Identify which cell holds the provided text, then report its [x, y] central coordinate. 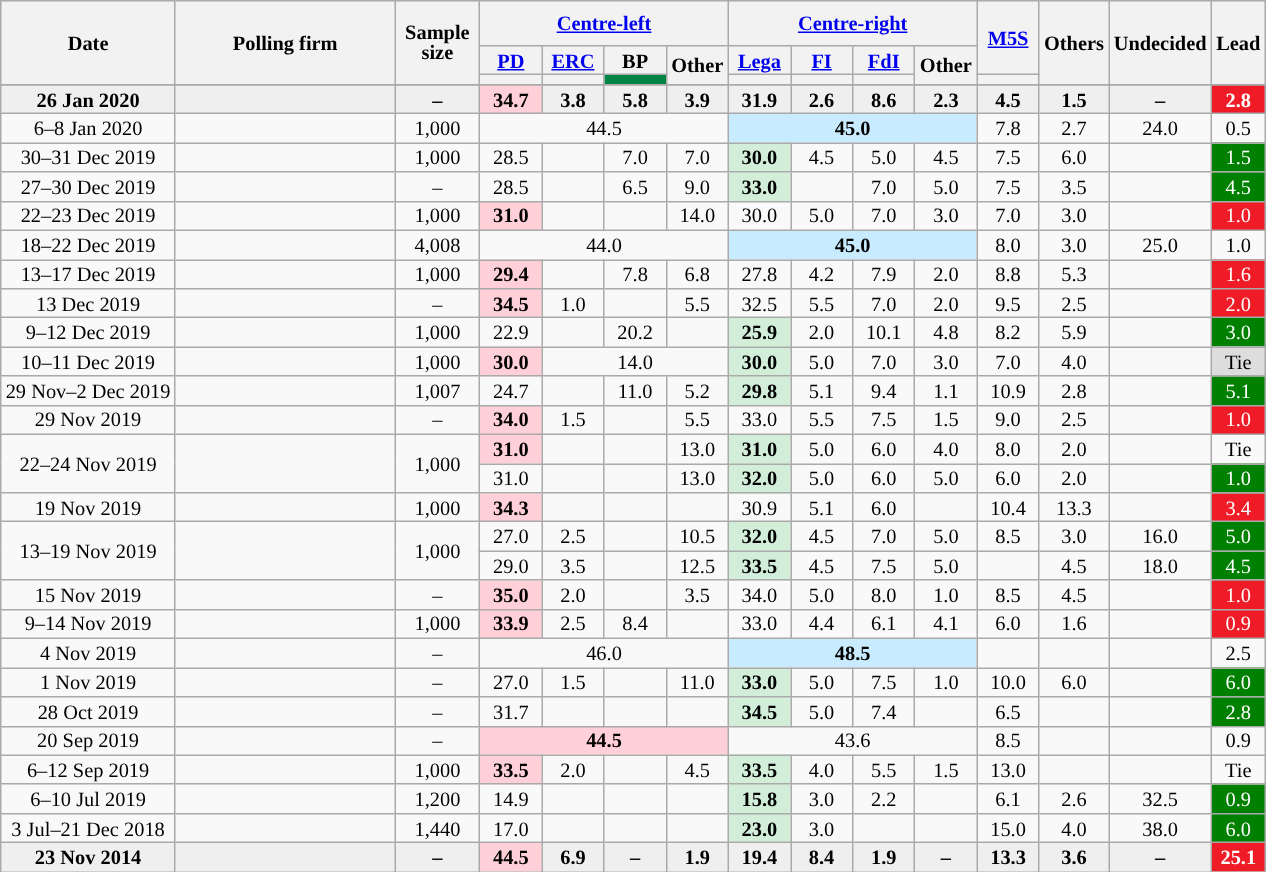
5.3 [1074, 274]
7.9 [884, 274]
2.7 [1074, 128]
22.9 [511, 332]
14.9 [511, 798]
17.0 [511, 828]
5.8 [635, 98]
18.0 [1160, 566]
ERC [573, 60]
12.5 [697, 566]
1.1 [946, 390]
3.6 [1074, 856]
13–19 Nov 2019 [88, 551]
3 Jul–21 Dec 2018 [88, 828]
27–30 Dec 2019 [88, 186]
10.0 [1008, 682]
1,007 [438, 390]
24.0 [1160, 128]
48.5 [852, 652]
29 Nov–2 Dec 2019 [88, 390]
30–31 Dec 2019 [88, 156]
FI [821, 60]
22–24 Nov 2019 [88, 463]
10.1 [884, 332]
30.9 [759, 506]
6–12 Sep 2019 [88, 770]
Centre-right [852, 22]
1,200 [438, 798]
19.4 [759, 856]
9.4 [884, 390]
4.4 [821, 624]
Polling firm [285, 42]
33.9 [511, 624]
9–12 Dec 2019 [88, 332]
Lead [1238, 42]
6–10 Jul 2019 [88, 798]
25.9 [759, 332]
46.0 [604, 652]
26 Jan 2020 [88, 98]
15 Nov 2019 [88, 594]
38.0 [1160, 828]
23 Nov 2014 [88, 856]
29.8 [759, 390]
Undecided [1160, 42]
25.1 [1238, 856]
20 Sep 2019 [88, 740]
20.2 [635, 332]
9.5 [1008, 302]
8.8 [1008, 274]
7.4 [884, 710]
4.2 [821, 274]
Sample size [438, 42]
0.5 [1238, 128]
BP [635, 60]
1 Nov 2019 [88, 682]
10.9 [1008, 390]
Lega [759, 60]
29.4 [511, 274]
4,008 [438, 244]
10–11 Dec 2019 [88, 362]
44.0 [604, 244]
13 Dec 2019 [88, 302]
27.8 [759, 274]
16.0 [1160, 536]
34.3 [511, 506]
10.5 [697, 536]
18–22 Dec 2019 [88, 244]
6–8 Jan 2020 [88, 128]
15.0 [1008, 828]
10.4 [1008, 506]
29.0 [511, 566]
2.3 [946, 98]
1,440 [438, 828]
Centre-left [604, 22]
3.4 [1238, 506]
29 Nov 2019 [88, 420]
4.1 [946, 624]
35.0 [511, 594]
3.8 [573, 98]
PD [511, 60]
19 Nov 2019 [88, 506]
24.7 [511, 390]
8.6 [884, 98]
6.9 [573, 856]
31.7 [511, 710]
6.8 [697, 274]
9–14 Nov 2019 [88, 624]
43.6 [852, 740]
15.8 [759, 798]
3.9 [697, 98]
Date [88, 42]
31.9 [759, 98]
2.2 [884, 798]
5.9 [1074, 332]
Others [1074, 42]
4.8 [946, 332]
8.2 [1008, 332]
22–23 Dec 2019 [88, 216]
4 Nov 2019 [88, 652]
13–17 Dec 2019 [88, 274]
M5S [1008, 37]
FdI [884, 60]
28 Oct 2019 [88, 710]
5.2 [697, 390]
25.0 [1160, 244]
23.0 [759, 828]
34.7 [511, 98]
